Return [x, y] of the center of cell containing provided text 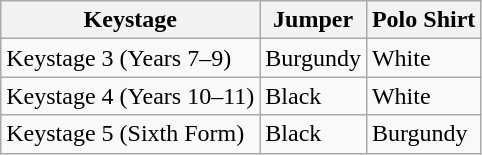
Jumper [314, 20]
Keystage 4 (Years 10–11) [130, 96]
Keystage 5 (Sixth Form) [130, 134]
Keystage [130, 20]
Keystage 3 (Years 7–9) [130, 58]
Polo Shirt [423, 20]
